Detect which cell encompasses the target text, then output its [x, y] center coordinate. 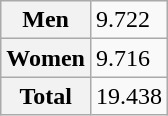
19.438 [128, 96]
9.722 [128, 20]
Total [46, 96]
9.716 [128, 58]
Men [46, 20]
Women [46, 58]
